Find where the given text appears and provide that cell's center as [x, y] coordinate. 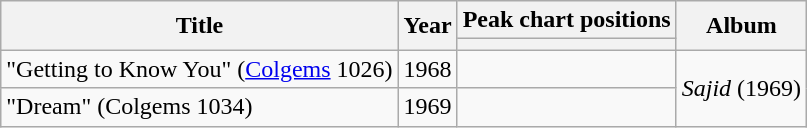
Sajid (1969) [741, 88]
"Dream" (Colgems 1034) [200, 107]
1968 [428, 69]
"Getting to Know You" (Colgems 1026) [200, 69]
Peak chart positions [566, 20]
1969 [428, 107]
Album [741, 26]
Year [428, 26]
Title [200, 26]
